Return (x, y) of the center of cell containing provided text 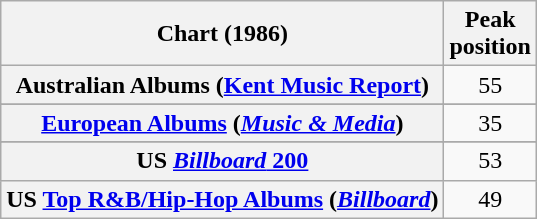
European Albums (Music & Media) (222, 123)
35 (490, 123)
Australian Albums (Kent Music Report) (222, 85)
55 (490, 85)
Chart (1986) (222, 34)
Peakposition (490, 34)
US Billboard 200 (222, 161)
US Top R&B/Hip-Hop Albums (Billboard) (222, 199)
53 (490, 161)
49 (490, 199)
